Determine the (X, Y) coordinate at the center of the cell enclosing the given text.  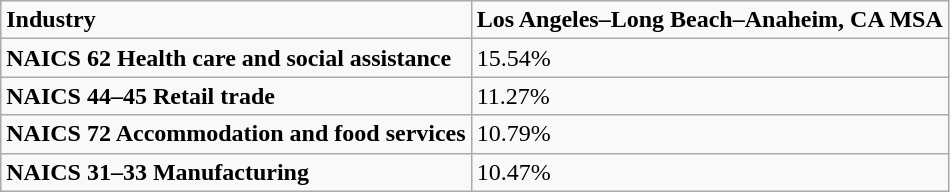
NAICS 72 Accommodation and food services (236, 134)
10.47% (710, 172)
NAICS 62 Health care and social assistance (236, 58)
10.79% (710, 134)
11.27% (710, 96)
NAICS 31–33 Manufacturing (236, 172)
Industry (236, 20)
15.54% (710, 58)
Los Angeles–Long Beach–Anaheim, CA MSA (710, 20)
NAICS 44–45 Retail trade (236, 96)
